Output the [x, y] coordinate of the center of the cell containing the given text.  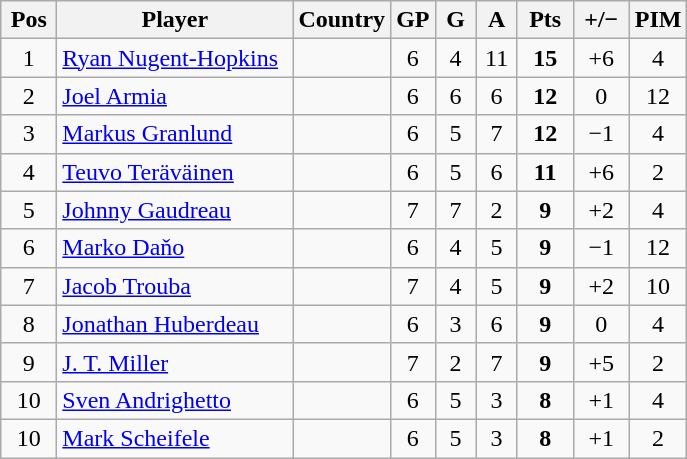
+5 [601, 362]
Pos [29, 20]
Mark Scheifele [175, 438]
GP [413, 20]
A [496, 20]
Sven Andrighetto [175, 400]
Ryan Nugent-Hopkins [175, 58]
Teuvo Teräväinen [175, 172]
G [456, 20]
Pts [545, 20]
Jacob Trouba [175, 286]
Markus Granlund [175, 134]
Country [342, 20]
Player [175, 20]
PIM [658, 20]
Johnny Gaudreau [175, 210]
+/− [601, 20]
15 [545, 58]
Marko Daňo [175, 248]
Joel Armia [175, 96]
1 [29, 58]
J. T. Miller [175, 362]
Jonathan Huberdeau [175, 324]
